Capture the cell that displays the provided text and extract its [X, Y] central coordinate. 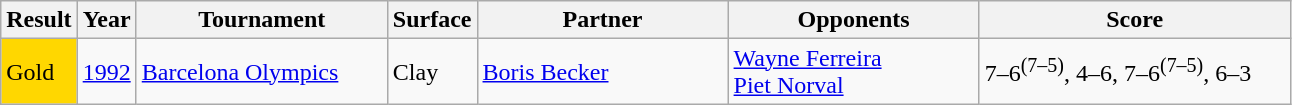
Gold [39, 72]
Year [106, 20]
Tournament [262, 20]
Clay [432, 72]
Boris Becker [602, 72]
Wayne Ferreira Piet Norval [854, 72]
Partner [602, 20]
Surface [432, 20]
1992 [106, 72]
Score [1134, 20]
7–6(7–5), 4–6, 7–6(7–5), 6–3 [1134, 72]
Barcelona Olympics [262, 72]
Opponents [854, 20]
Result [39, 20]
